Locate the cell with the specified text and output its (x, y) center coordinate. 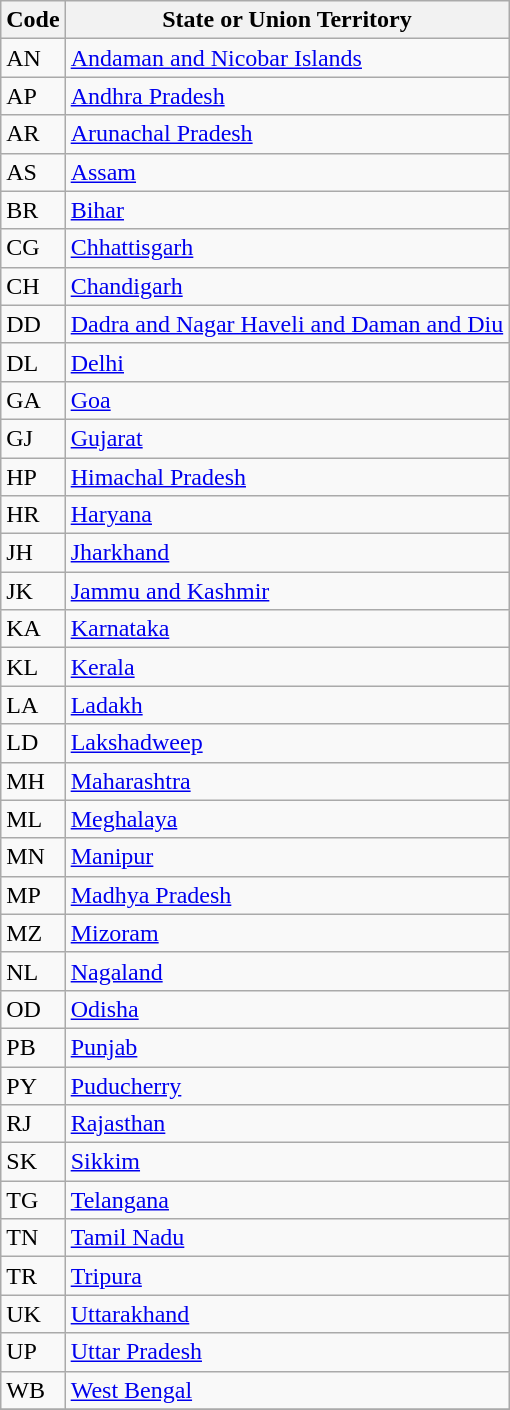
Arunachal Pradesh (287, 134)
Manipur (287, 857)
Uttarakhand (287, 1314)
Tripura (287, 1276)
Himachal Pradesh (287, 477)
HR (33, 515)
JH (33, 553)
Punjab (287, 1047)
UK (33, 1314)
Telangana (287, 1200)
Andaman and Nicobar Islands (287, 58)
Bihar (287, 210)
AN (33, 58)
Karnataka (287, 629)
OD (33, 1009)
West Bengal (287, 1390)
HP (33, 477)
SK (33, 1162)
LD (33, 743)
AR (33, 134)
UP (33, 1352)
BR (33, 210)
Mizoram (287, 933)
AP (33, 96)
MP (33, 895)
State or Union Territory (287, 20)
Rajasthan (287, 1124)
DL (33, 362)
Puducherry (287, 1085)
Andhra Pradesh (287, 96)
Goa (287, 400)
Madhya Pradesh (287, 895)
DD (33, 324)
PB (33, 1047)
KL (33, 667)
GJ (33, 438)
Gujarat (287, 438)
JK (33, 591)
PY (33, 1085)
CG (33, 248)
AS (33, 172)
Assam (287, 172)
Code (33, 20)
Lakshadweep (287, 743)
Ladakh (287, 705)
TG (33, 1200)
MN (33, 857)
Chandigarh (287, 286)
Haryana (287, 515)
RJ (33, 1124)
Odisha (287, 1009)
KA (33, 629)
MH (33, 781)
Jammu and Kashmir (287, 591)
Maharashtra (287, 781)
Sikkim (287, 1162)
TR (33, 1276)
WB (33, 1390)
Meghalaya (287, 819)
Dadra and Nagar Haveli and Daman and Diu (287, 324)
GA (33, 400)
Kerala (287, 667)
Chhattisgarh (287, 248)
NL (33, 971)
CH (33, 286)
ML (33, 819)
TN (33, 1238)
Tamil Nadu (287, 1238)
Delhi (287, 362)
Uttar Pradesh (287, 1352)
Nagaland (287, 971)
MZ (33, 933)
LA (33, 705)
Jharkhand (287, 553)
